Identify which cell holds the provided text, then report its [x, y] central coordinate. 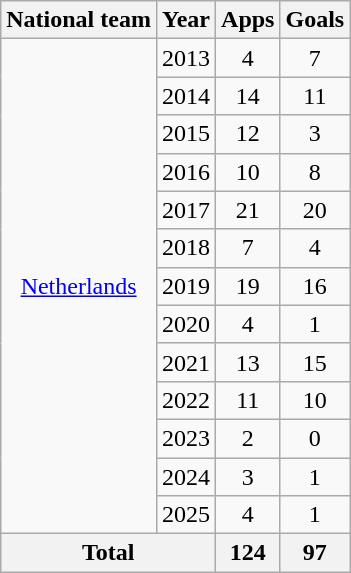
13 [248, 362]
2020 [186, 324]
Total [108, 553]
2016 [186, 172]
2017 [186, 210]
Goals [315, 20]
16 [315, 286]
15 [315, 362]
2 [248, 438]
2024 [186, 477]
19 [248, 286]
2023 [186, 438]
2022 [186, 400]
14 [248, 96]
2013 [186, 58]
2015 [186, 134]
20 [315, 210]
2018 [186, 248]
2021 [186, 362]
Year [186, 20]
21 [248, 210]
12 [248, 134]
0 [315, 438]
2025 [186, 515]
124 [248, 553]
National team [79, 20]
Apps [248, 20]
Netherlands [79, 286]
2019 [186, 286]
97 [315, 553]
8 [315, 172]
2014 [186, 96]
